From the cell containing the given text, extract its center point as (X, Y) coordinate. 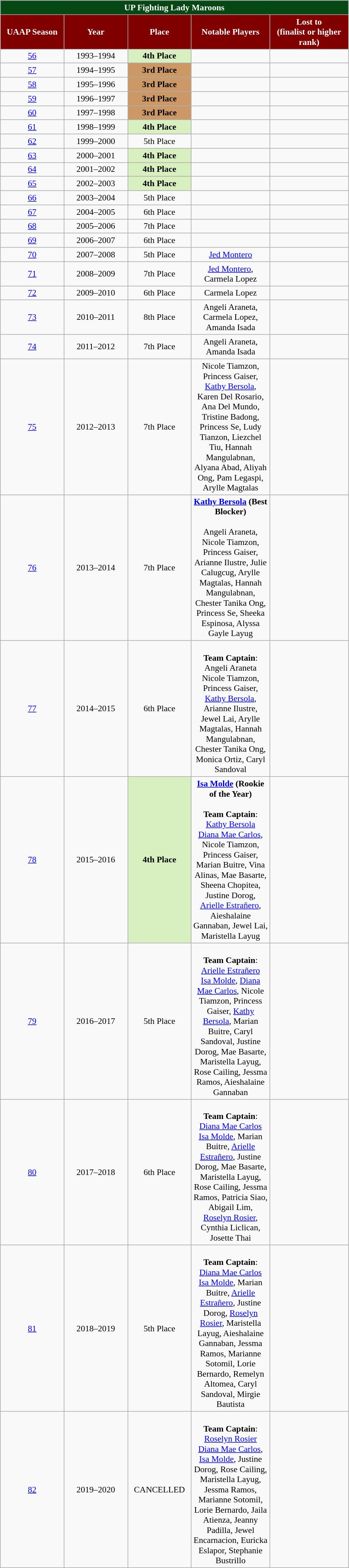
78 (32, 860)
UAAP Season (32, 32)
2019–2020 (96, 1490)
1994–1995 (96, 70)
72 (32, 293)
2004–2005 (96, 212)
2000–2001 (96, 156)
2010–2011 (96, 317)
1993–1994 (96, 56)
2005–2006 (96, 226)
Carmela Lopez (231, 293)
67 (32, 212)
Angeli Araneta, Amanda Isada (231, 347)
2007–2008 (96, 255)
77 (32, 709)
74 (32, 347)
63 (32, 156)
2002–2003 (96, 184)
1995–1996 (96, 85)
2003–2004 (96, 198)
65 (32, 184)
62 (32, 141)
60 (32, 113)
Jed Montero, Carmela Lopez (231, 274)
2008–2009 (96, 274)
2013–2014 (96, 568)
80 (32, 1172)
71 (32, 274)
2001–2002 (96, 169)
58 (32, 85)
1998–1999 (96, 127)
1996–1997 (96, 99)
2014–2015 (96, 709)
UP Fighting Lady Maroons (174, 8)
57 (32, 70)
76 (32, 568)
81 (32, 1329)
Year (96, 32)
56 (32, 56)
8th Place (159, 317)
68 (32, 226)
2009–2010 (96, 293)
2006–2007 (96, 241)
1999–2000 (96, 141)
73 (32, 317)
2015–2016 (96, 860)
2012–2013 (96, 427)
CANCELLED (159, 1490)
Notable Players (231, 32)
1997–1998 (96, 113)
2011–2012 (96, 347)
59 (32, 99)
2016–2017 (96, 1021)
64 (32, 169)
2017–2018 (96, 1172)
69 (32, 241)
61 (32, 127)
79 (32, 1021)
82 (32, 1490)
Jed Montero (231, 255)
66 (32, 198)
70 (32, 255)
Angeli Araneta, Carmela Lopez, Amanda Isada (231, 317)
Lost to(finalist or higher rank) (309, 32)
2018–2019 (96, 1329)
75 (32, 427)
Place (159, 32)
